Locate the cell with the specified text and output its [X, Y] center coordinate. 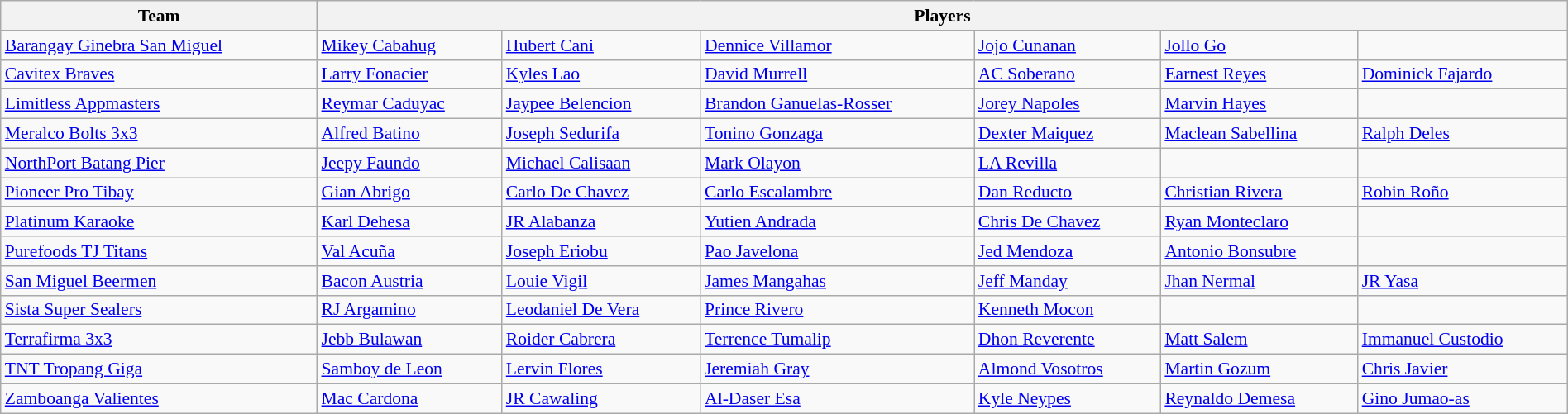
San Miguel Beermen [159, 281]
NorthPort Batang Pier [159, 163]
Christian Rivera [1259, 193]
Brandon Ganuelas-Rosser [837, 104]
Matt Salem [1259, 340]
Jhan Nermal [1259, 281]
Jeff Manday [1068, 281]
Pioneer Pro Tibay [159, 193]
Dennice Villamor [837, 45]
Mikey Cabahug [410, 45]
Dominick Fajardo [1463, 74]
Reynaldo Demesa [1259, 398]
Jorey Napoles [1068, 104]
Jeremiah Gray [837, 369]
TNT Tropang Giga [159, 369]
Players [943, 16]
JR Alabanza [601, 222]
Reymar Caduyac [410, 104]
Leodaniel De Vera [601, 310]
Dexter Maiquez [1068, 134]
Almond Vosotros [1068, 369]
Ralph Deles [1463, 134]
Jollo Go [1259, 45]
Joseph Eriobu [601, 251]
Meralco Bolts 3x3 [159, 134]
Val Acuña [410, 251]
Mac Cardona [410, 398]
JR Yasa [1463, 281]
Louie Vigil [601, 281]
Immanuel Custodio [1463, 340]
Lervin Flores [601, 369]
Kenneth Mocon [1068, 310]
Yutien Andrada [837, 222]
David Murrell [837, 74]
Larry Fonacier [410, 74]
Mark Olayon [837, 163]
Jaypee Belencion [601, 104]
Jed Mendoza [1068, 251]
Barangay Ginebra San Miguel [159, 45]
Bacon Austria [410, 281]
Tonino Gonzaga [837, 134]
Jeepy Faundo [410, 163]
Platinum Karaoke [159, 222]
Pao Javelona [837, 251]
JR Cawaling [601, 398]
Carlo Escalambre [837, 193]
Kyles Lao [601, 74]
Chris De Chavez [1068, 222]
Limitless Appmasters [159, 104]
Team [159, 16]
James Mangahas [837, 281]
Ryan Monteclaro [1259, 222]
Earnest Reyes [1259, 74]
Marvin Hayes [1259, 104]
Dan Reducto [1068, 193]
RJ Argamino [410, 310]
Terrafirma 3x3 [159, 340]
Gian Abrigo [410, 193]
Prince Rivero [837, 310]
Gino Jumao-as [1463, 398]
Al-Daser Esa [837, 398]
Terrence Tumalip [837, 340]
LA Revilla [1068, 163]
Robin Roño [1463, 193]
Chris Javier [1463, 369]
Samboy de Leon [410, 369]
Maclean Sabellina [1259, 134]
Jebb Bulawan [410, 340]
Michael Calisaan [601, 163]
Carlo De Chavez [601, 193]
Jojo Cunanan [1068, 45]
Alfred Batino [410, 134]
Kyle Neypes [1068, 398]
Sista Super Sealers [159, 310]
Roider Cabrera [601, 340]
Martin Gozum [1259, 369]
Antonio Bonsubre [1259, 251]
Purefoods TJ Titans [159, 251]
Dhon Reverente [1068, 340]
Cavitex Braves [159, 74]
Hubert Cani [601, 45]
Joseph Sedurifa [601, 134]
Zamboanga Valientes [159, 398]
Karl Dehesa [410, 222]
AC Soberano [1068, 74]
